Detect which cell encompasses the target text, then output its [x, y] center coordinate. 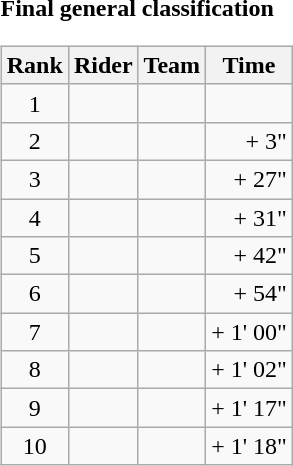
Time [250, 65]
Team [172, 65]
7 [34, 332]
+ 42" [250, 256]
9 [34, 408]
1 [34, 103]
3 [34, 179]
10 [34, 446]
+ 54" [250, 294]
+ 3" [250, 141]
6 [34, 294]
+ 31" [250, 217]
Rank [34, 65]
+ 1' 18" [250, 446]
+ 27" [250, 179]
+ 1' 17" [250, 408]
+ 1' 02" [250, 370]
8 [34, 370]
+ 1' 00" [250, 332]
2 [34, 141]
Rider [103, 65]
4 [34, 217]
5 [34, 256]
